Output the (x, y) coordinate of the center of the cell containing the given text.  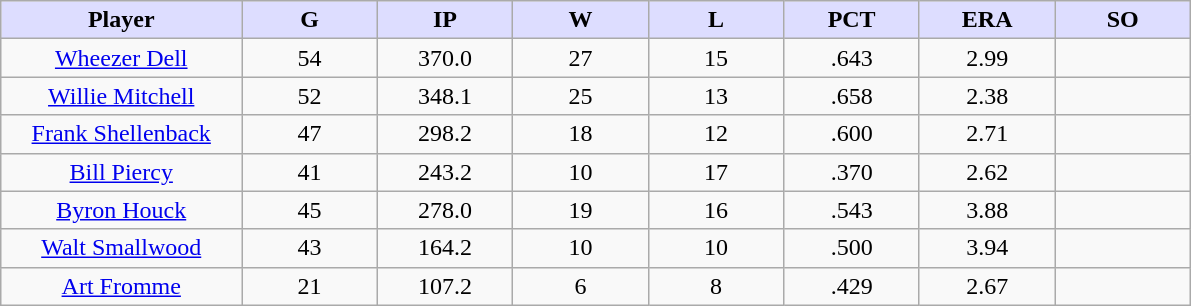
21 (310, 286)
ERA (987, 20)
164.2 (445, 248)
348.1 (445, 96)
107.2 (445, 286)
52 (310, 96)
2.99 (987, 58)
.429 (852, 286)
.543 (852, 210)
.643 (852, 58)
54 (310, 58)
.370 (852, 172)
25 (581, 96)
Wheezer Dell (122, 58)
16 (716, 210)
19 (581, 210)
370.0 (445, 58)
41 (310, 172)
W (581, 20)
8 (716, 286)
SO (1123, 20)
.500 (852, 248)
3.94 (987, 248)
2.62 (987, 172)
Byron Houck (122, 210)
G (310, 20)
.600 (852, 134)
Bill Piercy (122, 172)
Frank Shellenback (122, 134)
27 (581, 58)
15 (716, 58)
IP (445, 20)
6 (581, 286)
2.67 (987, 286)
45 (310, 210)
2.38 (987, 96)
43 (310, 248)
12 (716, 134)
Art Fromme (122, 286)
2.71 (987, 134)
243.2 (445, 172)
PCT (852, 20)
47 (310, 134)
Player (122, 20)
298.2 (445, 134)
3.88 (987, 210)
.658 (852, 96)
18 (581, 134)
L (716, 20)
17 (716, 172)
278.0 (445, 210)
13 (716, 96)
Willie Mitchell (122, 96)
Walt Smallwood (122, 248)
